Scan for the cell matching the given text and deliver its (X, Y) coordinate at center. 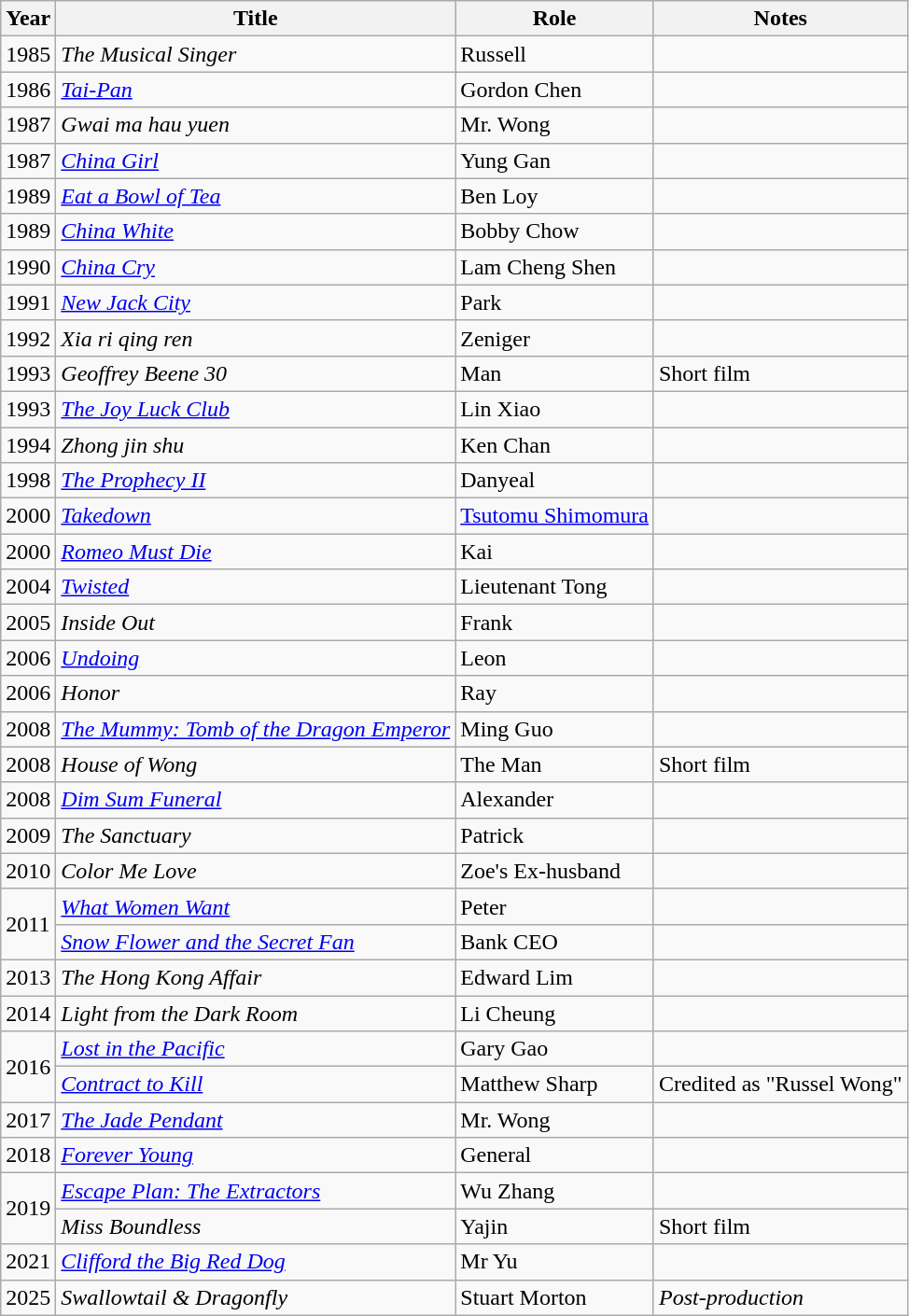
Role (554, 19)
The Joy Luck Club (256, 409)
Undoing (256, 658)
Patrick (554, 835)
Year (28, 19)
2013 (28, 977)
Man (554, 373)
1985 (28, 54)
1992 (28, 338)
1986 (28, 90)
Romeo Must Die (256, 552)
The Musical Singer (256, 54)
Bank CEO (554, 942)
2004 (28, 587)
Clifford the Big Red Dog (256, 1262)
Ming Guo (554, 729)
The Man (554, 764)
Forever Young (256, 1155)
Takedown (256, 516)
Park (554, 302)
2009 (28, 835)
Kai (554, 552)
Edward Lim (554, 977)
Stuart Morton (554, 1297)
Xia ri qing ren (256, 338)
Ken Chan (554, 445)
Lost in the Pacific (256, 1049)
Swallowtail & Dragonfly (256, 1297)
Honor (256, 693)
2010 (28, 871)
Lam Cheng Shen (554, 267)
Matthew Sharp (554, 1085)
House of Wong (256, 764)
Title (256, 19)
2011 (28, 924)
Peter (554, 906)
The Sanctuary (256, 835)
Gwai ma hau yuen (256, 125)
Geoffrey Beene 30 (256, 373)
Danyeal (554, 481)
Tsutomu Shimomura (554, 516)
Tai-Pan (256, 90)
Twisted (256, 587)
Gordon Chen (554, 90)
2014 (28, 1013)
Dim Sum Funeral (256, 800)
Contract to Kill (256, 1085)
1991 (28, 302)
Frank (554, 623)
2017 (28, 1120)
2019 (28, 1209)
2025 (28, 1297)
1994 (28, 445)
Lin Xiao (554, 409)
The Mummy: Tomb of the Dragon Emperor (256, 729)
The Jade Pendant (256, 1120)
What Women Want (256, 906)
Lieutenant Tong (554, 587)
Eat a Bowl of Tea (256, 196)
Notes (780, 19)
Li Cheung (554, 1013)
Ray (554, 693)
Zhong jin shu (256, 445)
2005 (28, 623)
General (554, 1155)
Zeniger (554, 338)
Inside Out (256, 623)
Mr Yu (554, 1262)
Ben Loy (554, 196)
Gary Gao (554, 1049)
2018 (28, 1155)
China Cry (256, 267)
Yajin (554, 1226)
China Girl (256, 161)
Leon (554, 658)
Light from the Dark Room (256, 1013)
Color Me Love (256, 871)
2016 (28, 1067)
New Jack City (256, 302)
Russell (554, 54)
Zoe's Ex-husband (554, 871)
2021 (28, 1262)
1998 (28, 481)
Miss Boundless (256, 1226)
Bobby Chow (554, 231)
1990 (28, 267)
China White (256, 231)
Wu Zhang (554, 1191)
Escape Plan: The Extractors (256, 1191)
Alexander (554, 800)
Snow Flower and the Secret Fan (256, 942)
Post-production (780, 1297)
The Prophecy II (256, 481)
Yung Gan (554, 161)
The Hong Kong Affair (256, 977)
Credited as "Russel Wong" (780, 1085)
